From the cell containing the given text, extract its center point as [x, y] coordinate. 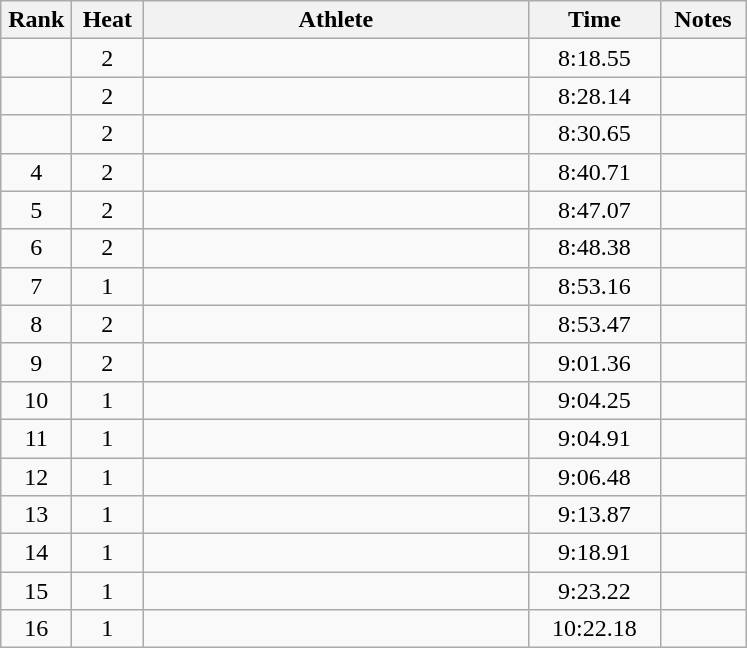
9 [36, 362]
9:23.22 [594, 591]
6 [36, 248]
7 [36, 286]
13 [36, 515]
12 [36, 477]
9:01.36 [594, 362]
8 [36, 324]
9:06.48 [594, 477]
Heat [108, 20]
9:18.91 [594, 553]
10 [36, 400]
9:13.87 [594, 515]
Athlete [336, 20]
9:04.91 [594, 438]
Rank [36, 20]
10:22.18 [594, 629]
11 [36, 438]
8:28.14 [594, 96]
Notes [703, 20]
8:18.55 [594, 58]
8:53.16 [594, 286]
8:40.71 [594, 172]
4 [36, 172]
8:53.47 [594, 324]
8:47.07 [594, 210]
8:30.65 [594, 134]
15 [36, 591]
14 [36, 553]
16 [36, 629]
8:48.38 [594, 248]
9:04.25 [594, 400]
Time [594, 20]
5 [36, 210]
